Capture the cell that displays the provided text and extract its (x, y) central coordinate. 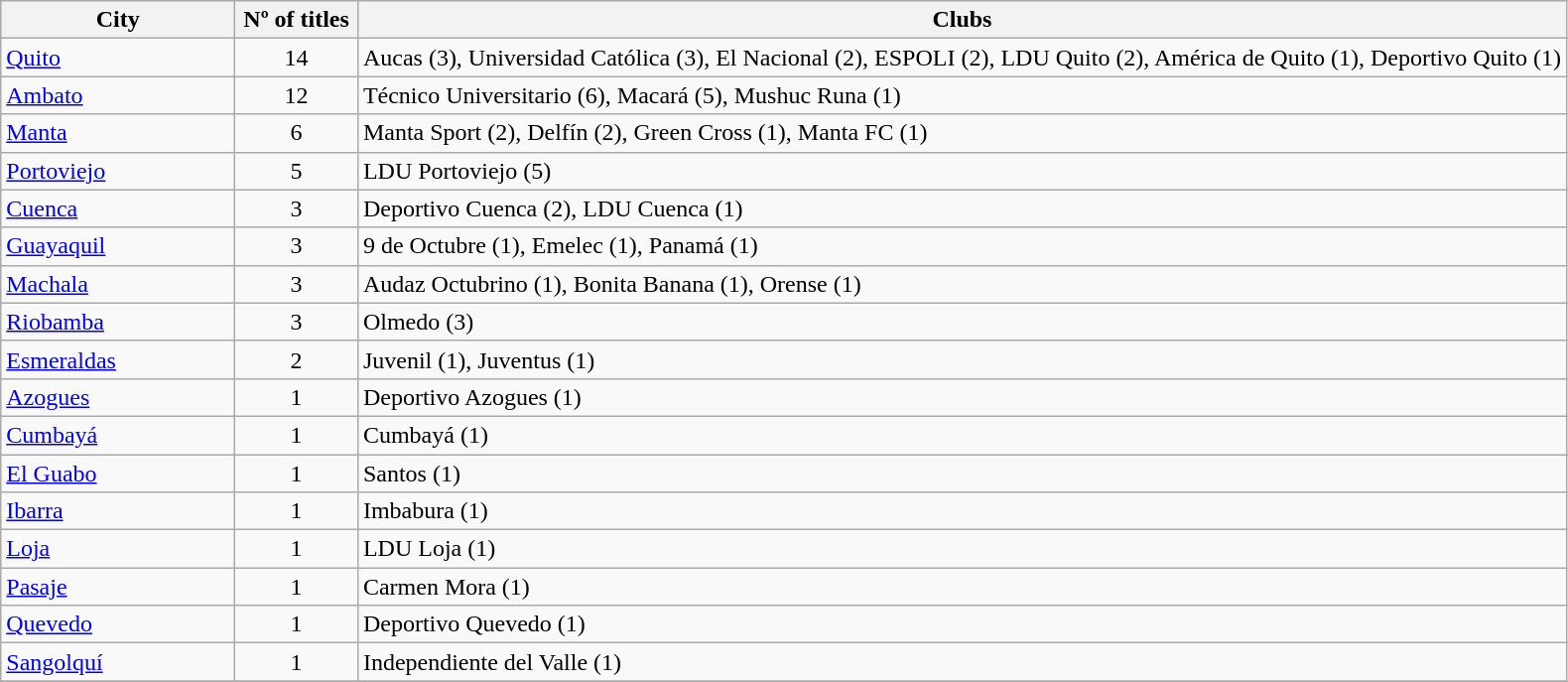
Cumbayá (1) (962, 435)
Riobamba (118, 322)
Nº of titles (297, 20)
Quito (118, 58)
Portoviejo (118, 171)
14 (297, 58)
LDU Loja (1) (962, 549)
5 (297, 171)
Audaz Octubrino (1), Bonita Banana (1), Orense (1) (962, 284)
Manta (118, 133)
Independiente del Valle (1) (962, 662)
City (118, 20)
Machala (118, 284)
LDU Portoviejo (5) (962, 171)
Esmeraldas (118, 359)
Carmen Mora (1) (962, 587)
El Guabo (118, 474)
Ibarra (118, 511)
2 (297, 359)
Deportivo Azogues (1) (962, 397)
Guayaquil (118, 246)
Clubs (962, 20)
Juvenil (1), Juventus (1) (962, 359)
9 de Octubre (1), Emelec (1), Panamá (1) (962, 246)
Azogues (118, 397)
Aucas (3), Universidad Católica (3), El Nacional (2), ESPOLI (2), LDU Quito (2), América de Quito (1), Deportivo Quito (1) (962, 58)
Manta Sport (2), Delfín (2), Green Cross (1), Manta FC (1) (962, 133)
Quevedo (118, 624)
12 (297, 95)
Deportivo Cuenca (2), LDU Cuenca (1) (962, 208)
Cuenca (118, 208)
6 (297, 133)
Ambato (118, 95)
Imbabura (1) (962, 511)
Cumbayá (118, 435)
Loja (118, 549)
Deportivo Quevedo (1) (962, 624)
Sangolquí (118, 662)
Olmedo (3) (962, 322)
Técnico Universitario (6), Macará (5), Mushuc Runa (1) (962, 95)
Santos (1) (962, 474)
Pasaje (118, 587)
